Return (x, y) of the center of cell containing provided text 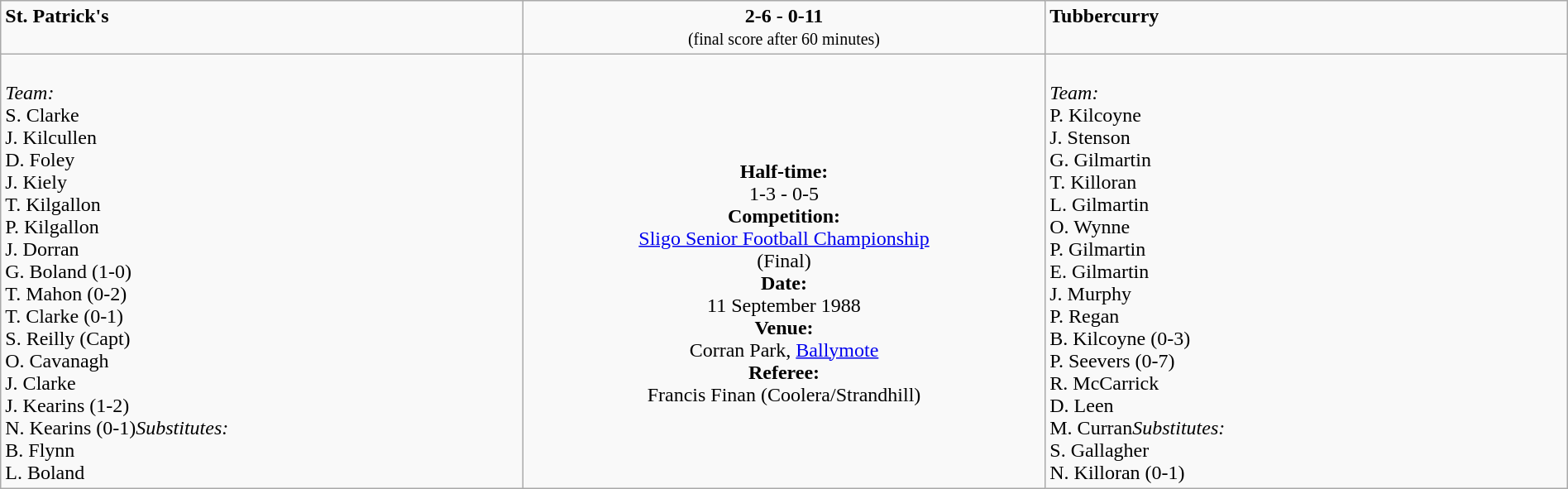
Tubbercurry (1307, 28)
St. Patrick's (262, 28)
2-6 - 0-11(final score after 60 minutes) (784, 28)
